Locate the cell with the specified text and output its [x, y] center coordinate. 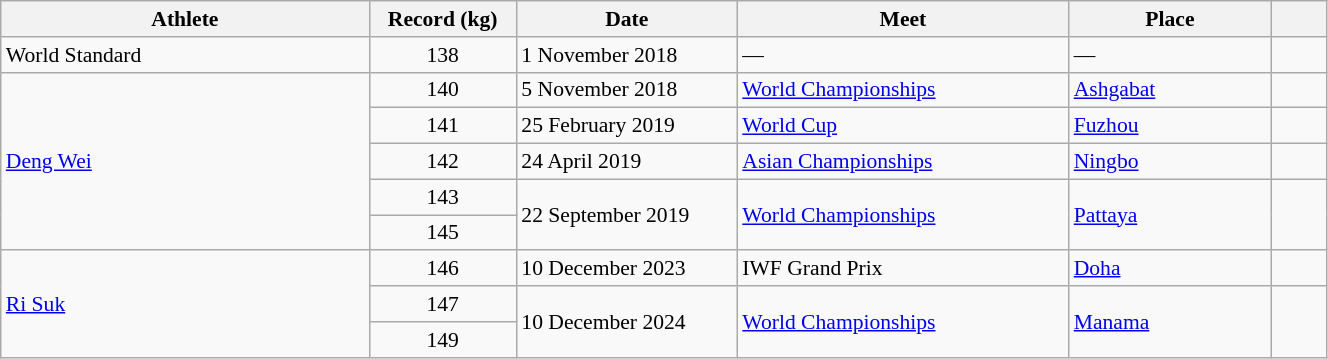
10 December 2024 [626, 322]
Deng Wei [185, 161]
Doha [1170, 269]
138 [442, 55]
24 April 2019 [626, 162]
Ashgabat [1170, 90]
5 November 2018 [626, 90]
Pattaya [1170, 214]
143 [442, 197]
Athlete [185, 19]
Fuzhou [1170, 126]
142 [442, 162]
149 [442, 340]
Ningbo [1170, 162]
Meet [902, 19]
World Standard [185, 55]
Place [1170, 19]
Record (kg) [442, 19]
140 [442, 90]
145 [442, 233]
World Cup [902, 126]
Date [626, 19]
147 [442, 304]
IWF Grand Prix [902, 269]
Asian Championships [902, 162]
Manama [1170, 322]
22 September 2019 [626, 214]
25 February 2019 [626, 126]
1 November 2018 [626, 55]
146 [442, 269]
141 [442, 126]
10 December 2023 [626, 269]
Ri Suk [185, 304]
